Output the (x, y) coordinate of the center of the cell containing the given text.  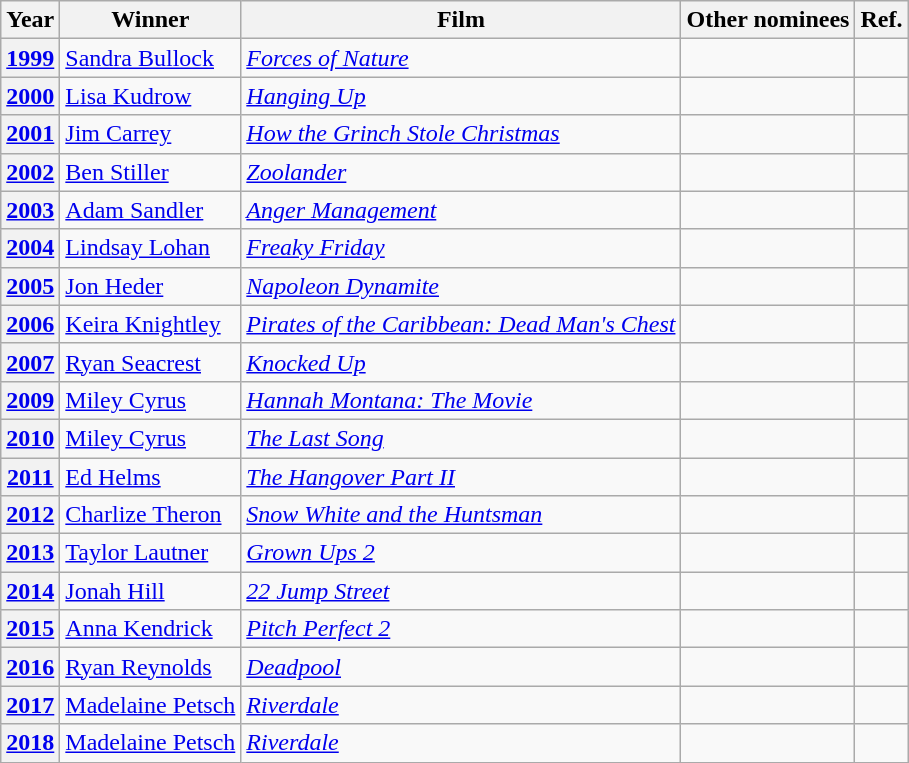
Taylor Lautner (150, 553)
Lindsay Lohan (150, 248)
Napoleon Dynamite (461, 286)
Freaky Friday (461, 248)
Anna Kendrick (150, 629)
2003 (30, 210)
2005 (30, 286)
Pitch Perfect 2 (461, 629)
Jonah Hill (150, 591)
Other nominees (768, 20)
Lisa Kudrow (150, 96)
Year (30, 20)
Ryan Reynolds (150, 667)
Ed Helms (150, 477)
Ref. (882, 20)
Hannah Montana: The Movie (461, 400)
2015 (30, 629)
Forces of Nature (461, 58)
2000 (30, 96)
Ryan Seacrest (150, 362)
Anger Management (461, 210)
2007 (30, 362)
How the Grinch Stole Christmas (461, 134)
2013 (30, 553)
The Hangover Part II (461, 477)
2004 (30, 248)
2009 (30, 400)
Charlize Theron (150, 515)
2001 (30, 134)
Film (461, 20)
Pirates of the Caribbean: Dead Man's Chest (461, 324)
The Last Song (461, 438)
2006 (30, 324)
2016 (30, 667)
Jon Heder (150, 286)
2014 (30, 591)
2012 (30, 515)
Jim Carrey (150, 134)
2018 (30, 743)
Hanging Up (461, 96)
2002 (30, 172)
Deadpool (461, 667)
Grown Ups 2 (461, 553)
Knocked Up (461, 362)
2017 (30, 705)
Zoolander (461, 172)
Ben Stiller (150, 172)
2011 (30, 477)
Snow White and the Huntsman (461, 515)
2010 (30, 438)
1999 (30, 58)
Adam Sandler (150, 210)
22 Jump Street (461, 591)
Winner (150, 20)
Keira Knightley (150, 324)
Sandra Bullock (150, 58)
